Locate the cell with the specified text and output its [X, Y] center coordinate. 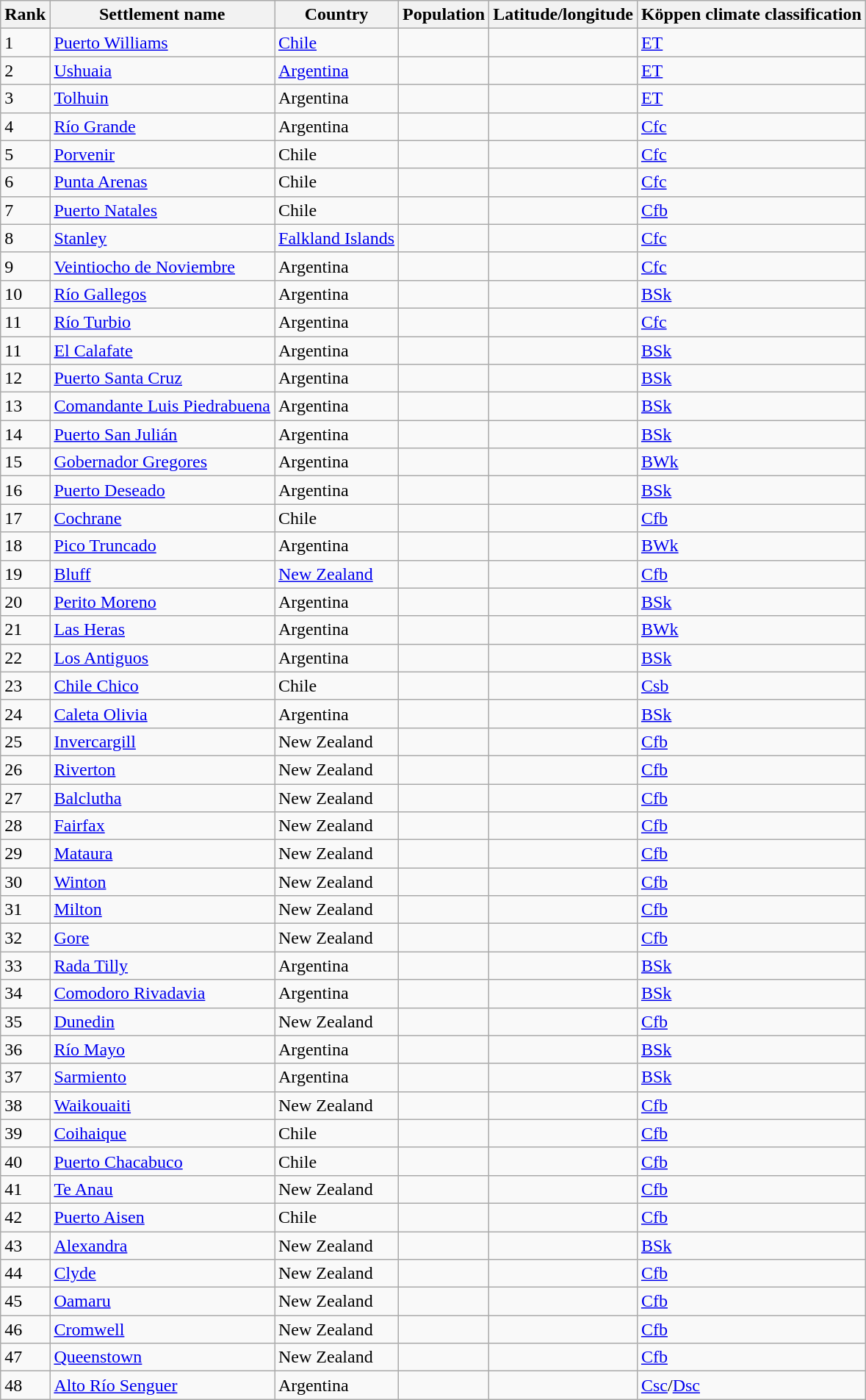
Comodoro Rivadavia [162, 994]
Cochrane [162, 518]
Cromwell [162, 1329]
Waikouaiti [162, 1105]
15 [25, 462]
13 [25, 406]
Köppen climate classification [751, 15]
32 [25, 938]
Río Gallegos [162, 294]
Balclutha [162, 797]
46 [25, 1329]
48 [25, 1385]
Puerto Santa Cruz [162, 378]
Fairfax [162, 826]
Río Grande [162, 126]
41 [25, 1189]
Rank [25, 15]
Mataura [162, 854]
Csc/Dsc [751, 1385]
Sarmiento [162, 1077]
Puerto Natales [162, 210]
31 [25, 910]
Alto Río Senguer [162, 1385]
Puerto Aisen [162, 1217]
12 [25, 378]
9 [25, 266]
33 [25, 966]
Clyde [162, 1274]
Alexandra [162, 1246]
27 [25, 797]
44 [25, 1274]
5 [25, 154]
Veintiocho de Noviembre [162, 266]
Latitude/longitude [563, 15]
10 [25, 294]
18 [25, 546]
6 [25, 182]
Winton [162, 882]
Puerto Deseado [162, 490]
Oamaru [162, 1302]
Te Anau [162, 1189]
Country [336, 15]
38 [25, 1105]
Puerto Chacabuco [162, 1161]
Pico Truncado [162, 546]
7 [25, 210]
Chile Chico [162, 686]
Comandante Luis Piedrabuena [162, 406]
Invercargill [162, 742]
3 [25, 98]
21 [25, 630]
4 [25, 126]
16 [25, 490]
Falkland Islands [336, 238]
28 [25, 826]
Coihaique [162, 1133]
Los Antiguos [162, 658]
43 [25, 1246]
23 [25, 686]
42 [25, 1217]
Population [444, 15]
Perito Moreno [162, 602]
Riverton [162, 769]
Gobernador Gregores [162, 462]
1 [25, 43]
36 [25, 1049]
30 [25, 882]
El Calafate [162, 351]
19 [25, 574]
25 [25, 742]
Caleta Olivia [162, 714]
20 [25, 602]
47 [25, 1357]
37 [25, 1077]
35 [25, 1022]
Csb [751, 686]
Río Turbio [162, 322]
34 [25, 994]
Las Heras [162, 630]
40 [25, 1161]
Stanley [162, 238]
Bluff [162, 574]
Punta Arenas [162, 182]
26 [25, 769]
Porvenir [162, 154]
Tolhuin [162, 98]
Queenstown [162, 1357]
22 [25, 658]
Río Mayo [162, 1049]
Dunedin [162, 1022]
Settlement name [162, 15]
Puerto San Julián [162, 434]
14 [25, 434]
8 [25, 238]
45 [25, 1302]
Milton [162, 910]
Gore [162, 938]
29 [25, 854]
Puerto Williams [162, 43]
2 [25, 71]
24 [25, 714]
39 [25, 1133]
17 [25, 518]
Rada Tilly [162, 966]
Ushuaia [162, 71]
